Search for the cell housing the specified text and yield its [x, y] center coordinate. 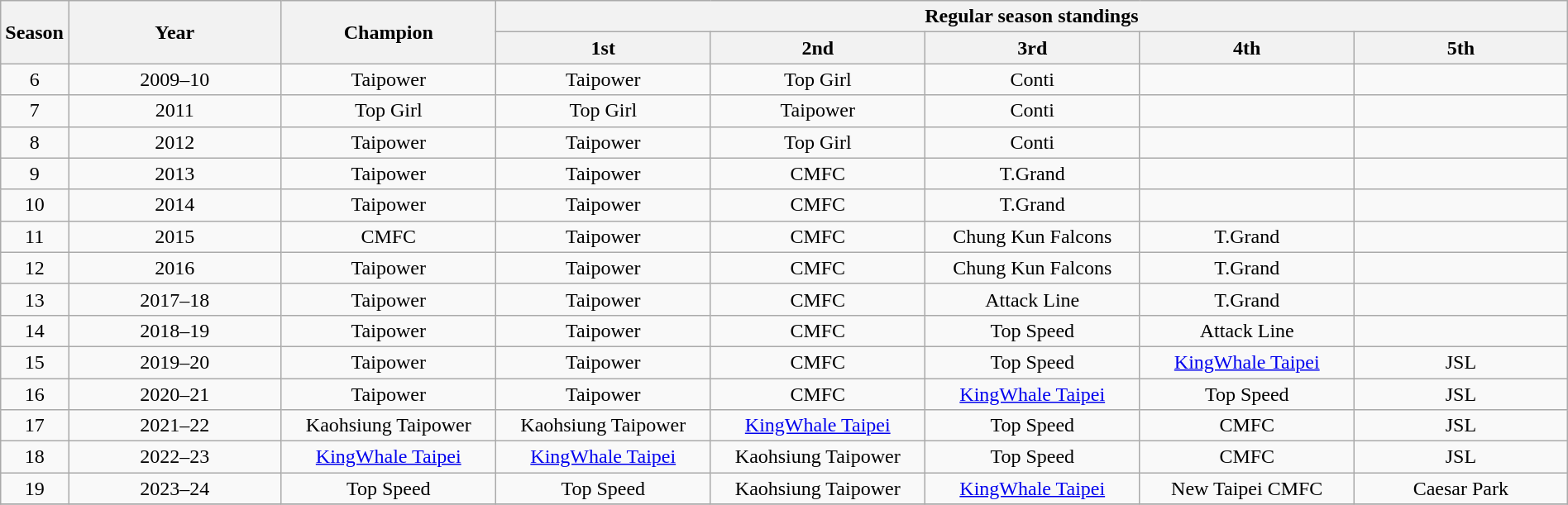
Season [35, 32]
2nd [818, 48]
2022–23 [174, 457]
2018–19 [174, 331]
2014 [174, 205]
8 [35, 142]
2012 [174, 142]
3rd [1032, 48]
2019–20 [174, 362]
17 [35, 426]
2015 [174, 236]
16 [35, 394]
4th [1247, 48]
12 [35, 268]
Year [174, 32]
2017–18 [174, 299]
18 [35, 457]
2016 [174, 268]
10 [35, 205]
2021–22 [174, 426]
2023–24 [174, 488]
1st [603, 48]
15 [35, 362]
6 [35, 79]
14 [35, 331]
19 [35, 488]
Regular season standings [1031, 17]
2011 [174, 111]
2009–10 [174, 79]
Caesar Park [1460, 488]
2013 [174, 174]
9 [35, 174]
2020–21 [174, 394]
New Taipei CMFC [1247, 488]
Champion [389, 32]
7 [35, 111]
11 [35, 236]
13 [35, 299]
5th [1460, 48]
